Return the [x, y] coordinate for the center point of the cell that contains the specified text.  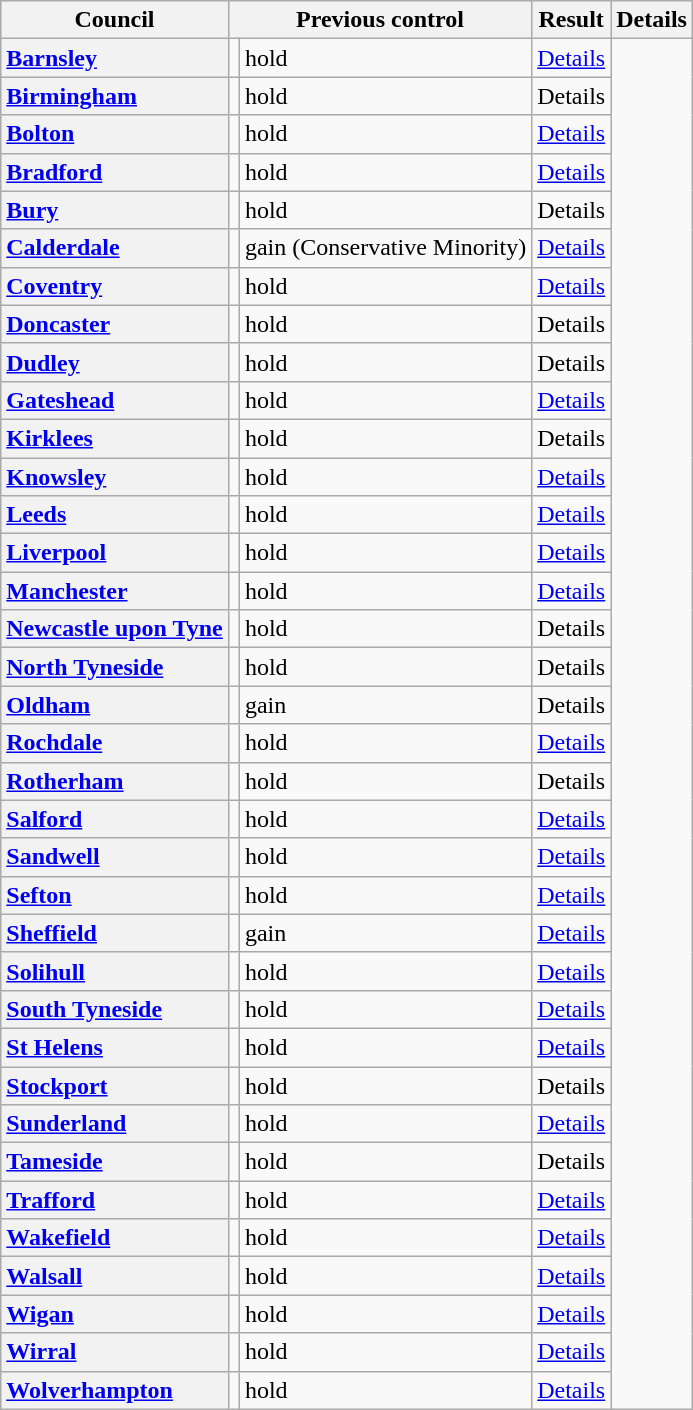
Sefton [115, 895]
Wakefield [115, 1238]
Coventry [115, 286]
Knowsley [115, 477]
Manchester [115, 591]
Previous control [380, 20]
St Helens [115, 1047]
Dudley [115, 362]
Kirklees [115, 438]
Calderdale [115, 248]
Barnsley [115, 58]
Solihull [115, 971]
Liverpool [115, 553]
gain (Conservative Minority) [385, 248]
Salford [115, 819]
Bradford [115, 172]
Bolton [115, 134]
Rotherham [115, 781]
Sheffield [115, 933]
North Tyneside [115, 667]
Wigan [115, 1314]
Leeds [115, 515]
Council [115, 20]
Newcastle upon Tyne [115, 629]
Rochdale [115, 743]
Oldham [115, 705]
Birmingham [115, 96]
Walsall [115, 1276]
Tameside [115, 1162]
Sunderland [115, 1124]
Gateshead [115, 400]
Stockport [115, 1085]
Result [572, 20]
South Tyneside [115, 1009]
Sandwell [115, 857]
Wirral [115, 1352]
Trafford [115, 1200]
Bury [115, 210]
Wolverhampton [115, 1390]
Doncaster [115, 324]
